Scan for the cell matching the given text and deliver its (X, Y) coordinate at center. 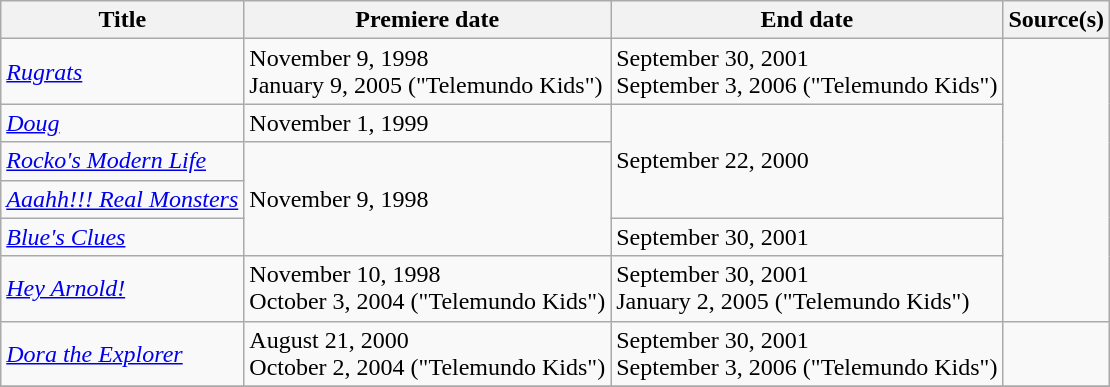
August 21, 2000 October 2, 2004 ("Telemundo Kids") (428, 354)
September 30, 2001 January 2, 2005 ("Telemundo Kids") (807, 288)
Rocko's Modern Life (122, 161)
Rugrats (122, 72)
November 9, 1998 (428, 199)
Blue's Clues (122, 237)
Dora the Explorer (122, 354)
September 30, 2001 (807, 237)
Doug (122, 123)
November 10, 1998 October 3, 2004 ("Telemundo Kids") (428, 288)
November 1, 1999 (428, 123)
End date (807, 20)
November 9, 1998 January 9, 2005 ("Telemundo Kids") (428, 72)
Source(s) (1056, 20)
Title (122, 20)
Aaahh!!! Real Monsters (122, 199)
September 22, 2000 (807, 161)
Premiere date (428, 20)
Hey Arnold! (122, 288)
